Extract the [x, y] coordinate from the center of the cell holding the provided text.  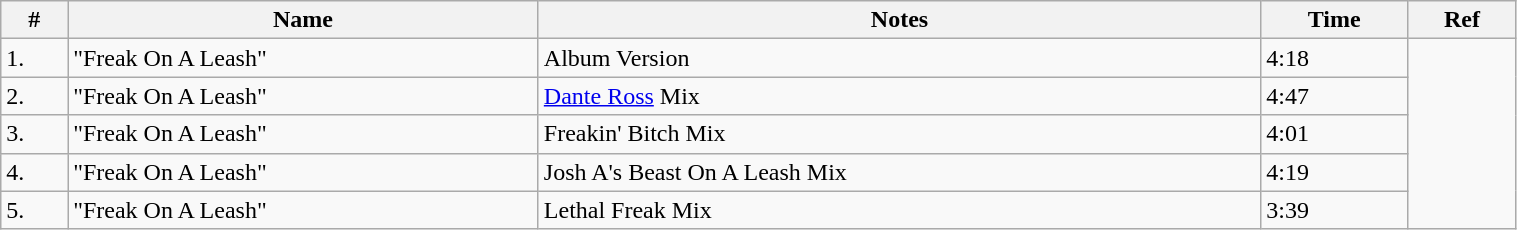
3. [34, 134]
4. [34, 172]
Freakin' Bitch Mix [899, 134]
Ref [1462, 20]
Name [304, 20]
Dante Ross Mix [899, 96]
4:01 [1334, 134]
Notes [899, 20]
2. [34, 96]
Josh A's Beast On A Leash Mix [899, 172]
4:47 [1334, 96]
# [34, 20]
3:39 [1334, 210]
5. [34, 210]
Lethal Freak Mix [899, 210]
1. [34, 58]
4:19 [1334, 172]
Time [1334, 20]
Album Version [899, 58]
4:18 [1334, 58]
